Capture the cell that displays the provided text and extract its [X, Y] central coordinate. 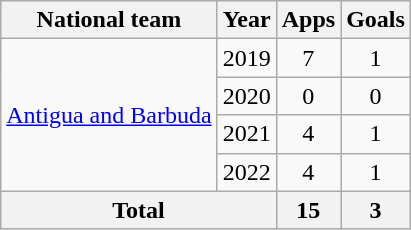
2022 [246, 172]
Apps [308, 20]
2020 [246, 96]
15 [308, 210]
National team [109, 20]
Total [138, 210]
Antigua and Barbuda [109, 115]
Year [246, 20]
Goals [376, 20]
7 [308, 58]
2021 [246, 134]
2019 [246, 58]
3 [376, 210]
